Output the [x, y] coordinate of the center of the cell containing the given text.  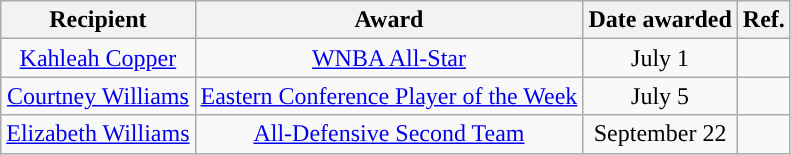
July 5 [660, 96]
All-Defensive Second Team [389, 134]
Courtney Williams [98, 96]
Eastern Conference Player of the Week [389, 96]
Recipient [98, 20]
Kahleah Copper [98, 58]
WNBA All-Star [389, 58]
July 1 [660, 58]
Ref. [764, 20]
September 22 [660, 134]
Award [389, 20]
Date awarded [660, 20]
Elizabeth Williams [98, 134]
